Detect which cell encompasses the target text, then output its (X, Y) center coordinate. 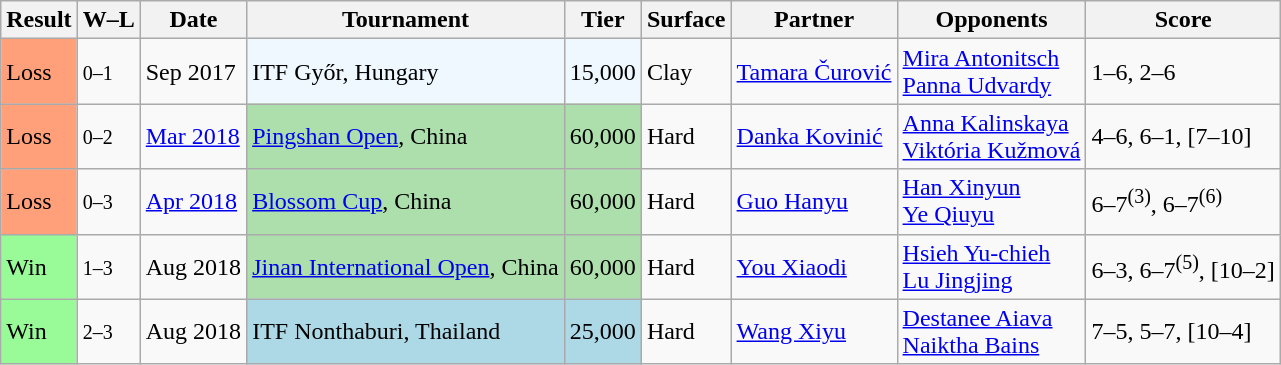
Tournament (406, 20)
Han Xinyun Ye Qiuyu (992, 202)
6–7(3), 6–7(6) (1183, 202)
You Xiaodi (814, 266)
15,000 (602, 72)
0–2 (108, 136)
Opponents (992, 20)
Partner (814, 20)
0–1 (108, 72)
7–5, 5–7, [10–4] (1183, 332)
1–3 (108, 266)
6–3, 6–7(5), [10–2] (1183, 266)
4–6, 6–1, [7–10] (1183, 136)
W–L (108, 20)
Mira Antonitsch Panna Udvardy (992, 72)
2–3 (108, 332)
Guo Hanyu (814, 202)
Tamara Čurović (814, 72)
ITF Nonthaburi, Thailand (406, 332)
1–6, 2–6 (1183, 72)
Jinan International Open, China (406, 266)
25,000 (602, 332)
Pingshan Open, China (406, 136)
Surface (686, 20)
Wang Xiyu (814, 332)
Hsieh Yu-chieh Lu Jingjing (992, 266)
ITF Győr, Hungary (406, 72)
Blossom Cup, China (406, 202)
Tier (602, 20)
Mar 2018 (193, 136)
Anna Kalinskaya Viktória Kužmová (992, 136)
Apr 2018 (193, 202)
Date (193, 20)
Score (1183, 20)
Destanee Aiava Naiktha Bains (992, 332)
Sep 2017 (193, 72)
Danka Kovinić (814, 136)
Clay (686, 72)
0–3 (108, 202)
Result (39, 20)
